Return the [x, y] coordinate for the center point of the cell that contains the specified text.  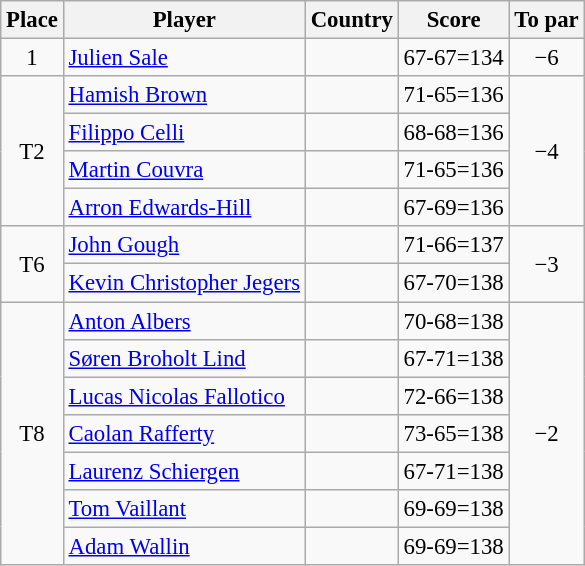
73-65=138 [454, 433]
Place [32, 20]
Laurenz Schiergen [184, 471]
68-68=136 [454, 133]
T6 [32, 264]
Kevin Christopher Jegers [184, 283]
Caolan Rafferty [184, 433]
70-68=138 [454, 321]
Tom Vaillant [184, 509]
Score [454, 20]
67-70=138 [454, 283]
67-67=134 [454, 58]
−4 [546, 151]
72-66=138 [454, 396]
−3 [546, 264]
Adam Wallin [184, 546]
−2 [546, 434]
−6 [546, 58]
Søren Broholt Lind [184, 358]
Martin Couvra [184, 170]
Julien Sale [184, 58]
1 [32, 58]
Anton Albers [184, 321]
Arron Edwards-Hill [184, 208]
67-69=136 [454, 208]
John Gough [184, 245]
Country [352, 20]
Filippo Celli [184, 133]
71-66=137 [454, 245]
Lucas Nicolas Fallotico [184, 396]
Hamish Brown [184, 95]
T2 [32, 151]
To par [546, 20]
T8 [32, 434]
Player [184, 20]
